Find where the given text appears and provide that cell's center as (X, Y) coordinate. 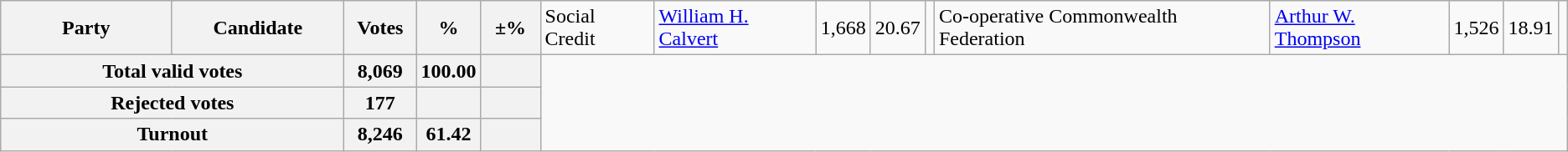
1,526 (1476, 28)
% (449, 28)
Arthur W. Thompson (1359, 28)
61.42 (449, 134)
±% (511, 28)
20.67 (898, 28)
Rejected votes (173, 103)
Votes (380, 28)
Social Credit (597, 28)
Party (86, 28)
Total valid votes (173, 71)
8,069 (380, 71)
1,668 (843, 28)
8,246 (380, 134)
Co-operative Commonwealth Federation (1102, 28)
177 (380, 103)
Candidate (258, 28)
William H. Calvert (735, 28)
100.00 (449, 71)
Turnout (173, 134)
18.91 (1531, 28)
